Search for the cell housing the specified text and yield its (x, y) center coordinate. 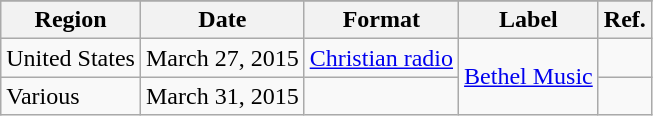
March 31, 2015 (222, 96)
Format (381, 20)
United States (71, 58)
Label (529, 20)
March 27, 2015 (222, 58)
Christian radio (381, 58)
Region (71, 20)
Bethel Music (529, 77)
Various (71, 96)
Date (222, 20)
Ref. (624, 20)
